Extract the (x, y) coordinate from the center of the cell holding the provided text.  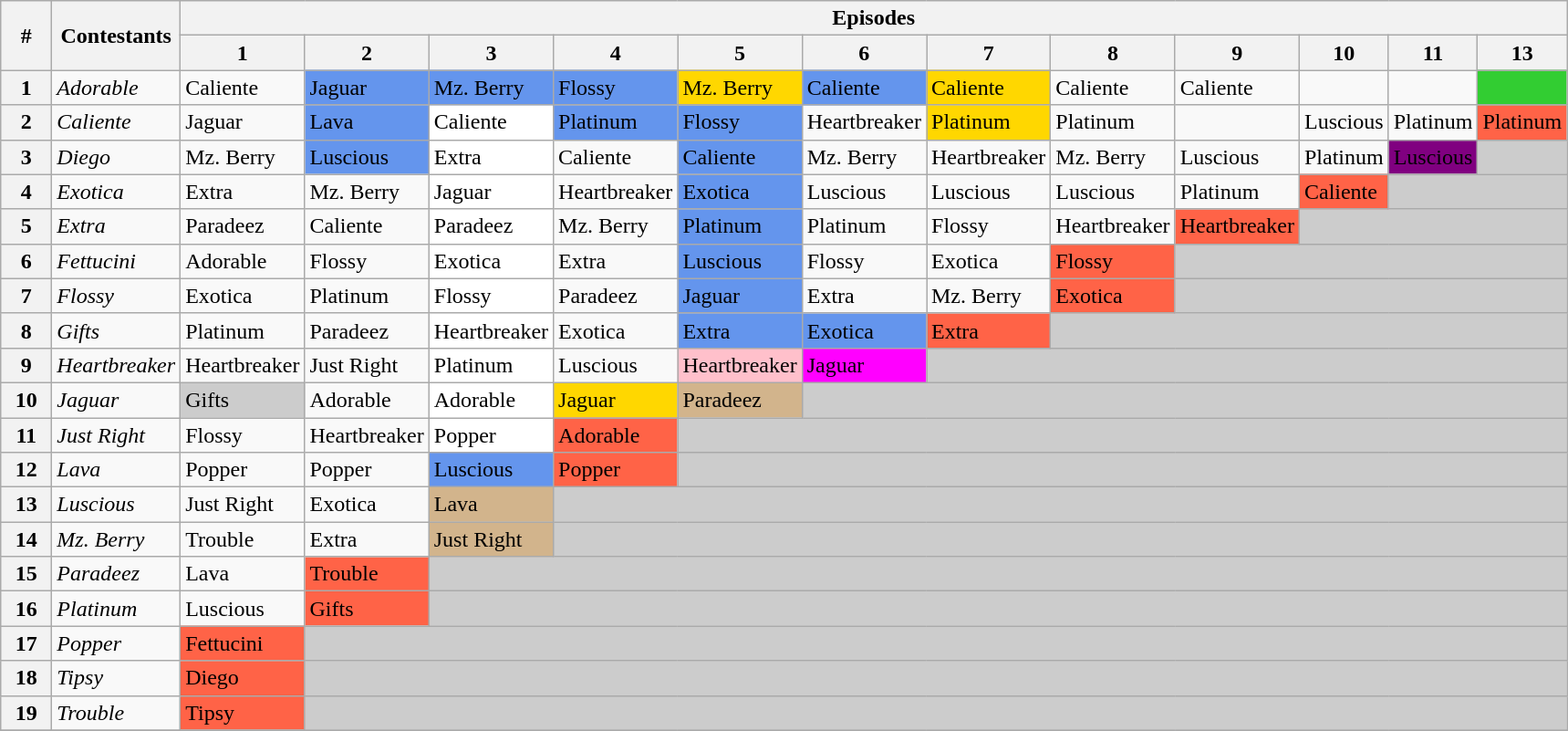
17 (26, 643)
15 (26, 574)
16 (26, 609)
19 (26, 713)
# (26, 36)
14 (26, 539)
Episodes (874, 18)
12 (26, 470)
18 (26, 678)
Contestants (117, 36)
